Determine the [X, Y] coordinate at the center of the cell enclosing the given text.  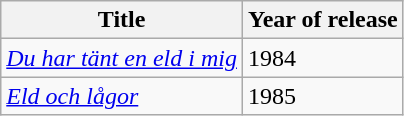
Eld och lågor [122, 96]
Year of release [322, 20]
1985 [322, 96]
Du har tänt en eld i mig [122, 58]
Title [122, 20]
1984 [322, 58]
